Provide the [X, Y] coordinate of the cell's center where the given text is located.  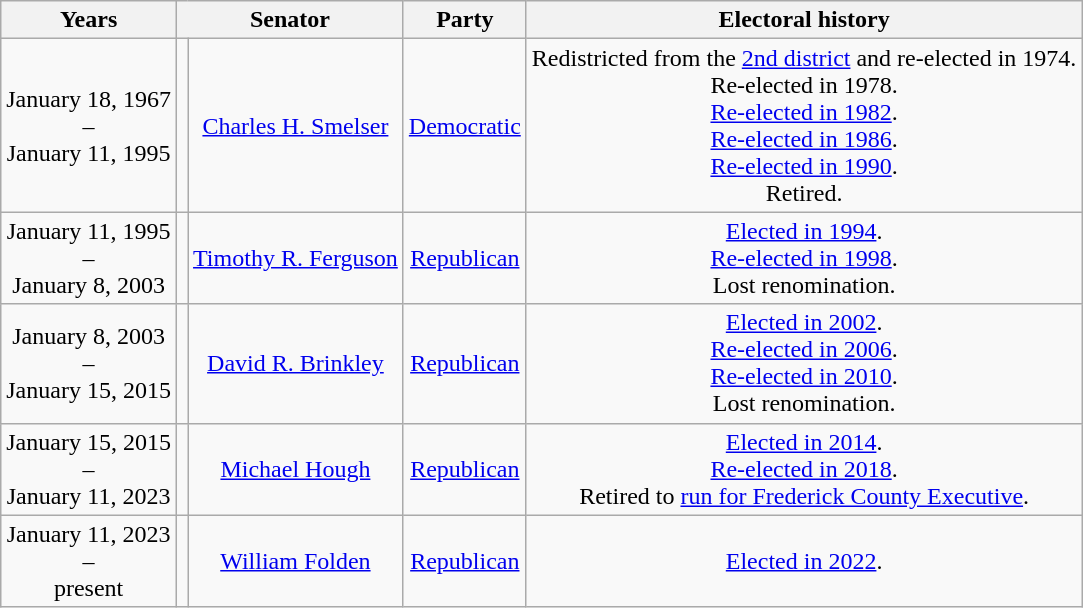
Party [464, 20]
January 8, 2003–January 15, 2015 [89, 364]
Elected in 2022. [804, 561]
William Folden [296, 561]
January 11, 2023–present [89, 561]
January 18, 1967–January 11, 1995 [89, 126]
Timothy R. Ferguson [296, 258]
January 15, 2015–January 11, 2023 [89, 469]
David R. Brinkley [296, 364]
Charles H. Smelser [296, 126]
Years [89, 20]
Elected in 1994.Re-elected in 1998.Lost renomination. [804, 258]
Senator [290, 20]
Redistricted from the 2nd district and re-elected in 1974.Re-elected in 1978.Re-elected in 1982.Re-elected in 1986.Re-elected in 1990.Retired. [804, 126]
January 11, 1995–January 8, 2003 [89, 258]
Elected in 2002.Re-elected in 2006.Re-elected in 2010.Lost renomination. [804, 364]
Elected in 2014.Re-elected in 2018.Retired to run for Frederick County Executive. [804, 469]
Michael Hough [296, 469]
Democratic [464, 126]
Electoral history [804, 20]
